Scan for the cell matching the given text and deliver its [x, y] coordinate at center. 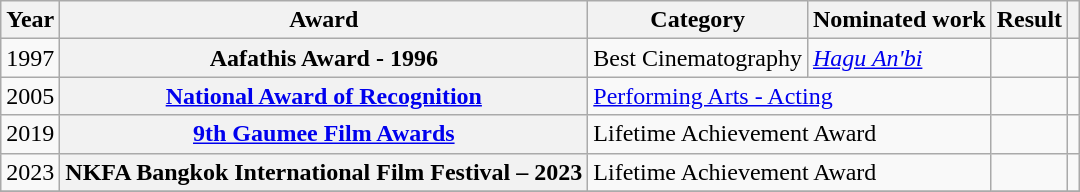
Hagu An'bi [899, 58]
Category [698, 20]
Aafathis Award - 1996 [324, 58]
Award [324, 20]
2019 [30, 134]
Best Cinematography [698, 58]
9th Gaumee Film Awards [324, 134]
2005 [30, 96]
2023 [30, 172]
Year [30, 20]
1997 [30, 58]
NKFA Bangkok International Film Festival – 2023 [324, 172]
Result [1029, 20]
National Award of Recognition [324, 96]
Nominated work [899, 20]
Performing Arts - Acting [790, 96]
